Output the (X, Y) coordinate of the center of the cell containing the given text.  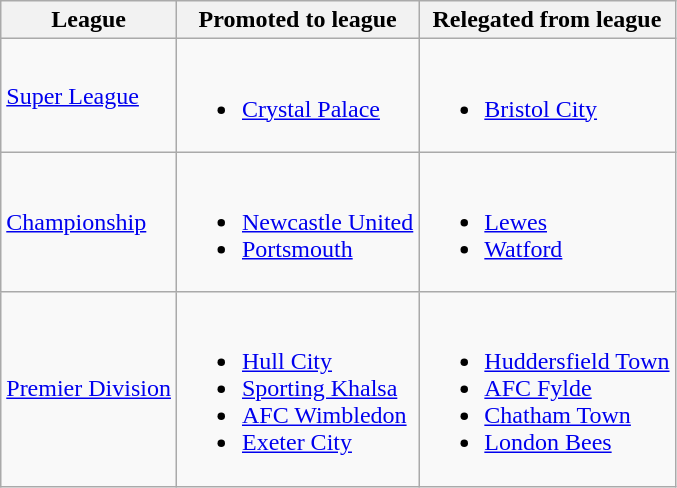
Lewes Watford (547, 222)
Promoted to league (297, 20)
League (89, 20)
Crystal Palace (297, 96)
Relegated from league (547, 20)
Newcastle United Portsmouth (297, 222)
Huddersfield Town AFC Fylde Chatham Town London Bees (547, 389)
Championship (89, 222)
Super League (89, 96)
Bristol City (547, 96)
Premier Division (89, 389)
Hull City Sporting Khalsa AFC Wimbledon Exeter City (297, 389)
